Provide the [X, Y] coordinate of the cell's center where the given text is located.  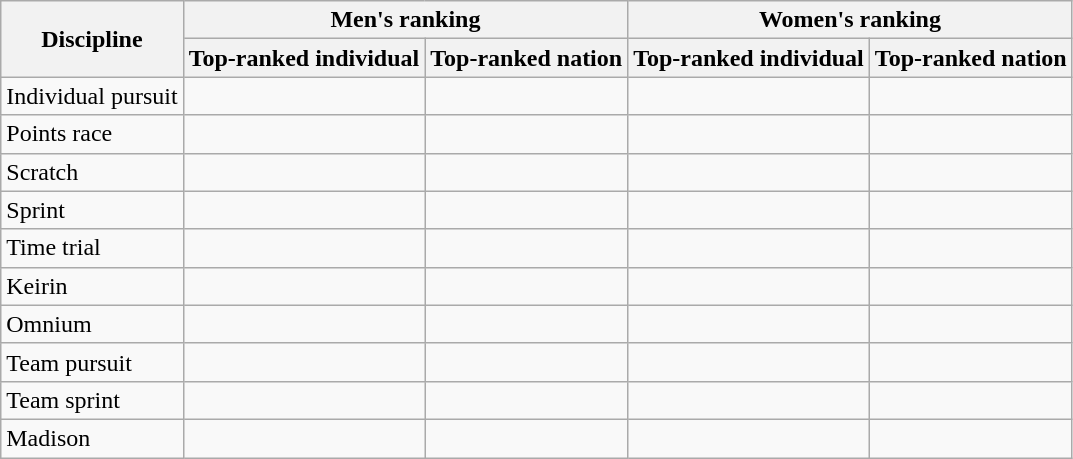
Discipline [92, 39]
Team sprint [92, 400]
Madison [92, 438]
Individual pursuit [92, 96]
Women's ranking [850, 20]
Scratch [92, 172]
Team pursuit [92, 362]
Keirin [92, 286]
Omnium [92, 324]
Time trial [92, 248]
Sprint [92, 210]
Men's ranking [406, 20]
Points race [92, 134]
